Output the (x, y) coordinate of the center of the cell containing the given text.  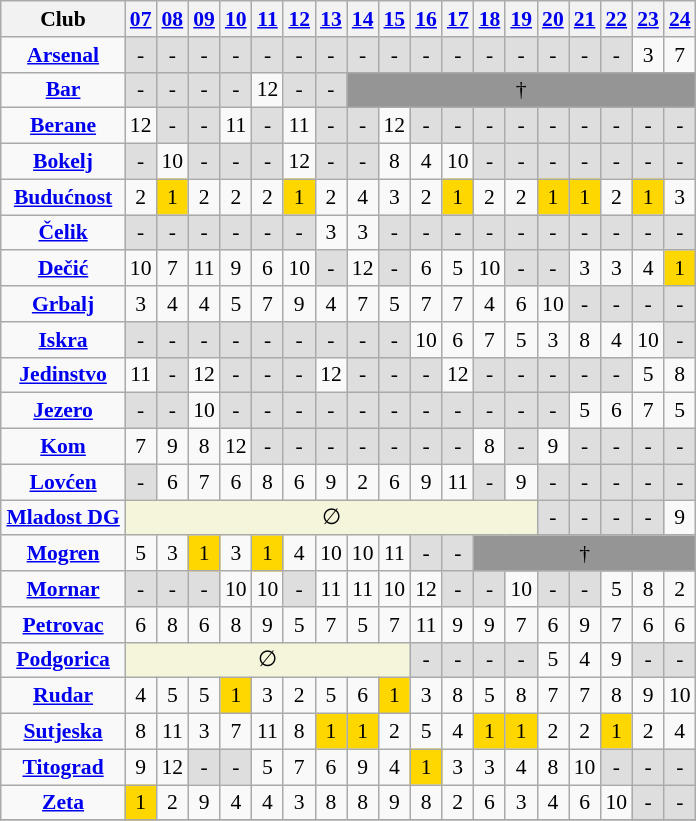
Petrovac (62, 625)
Sutjeska (62, 732)
Rudar (62, 696)
Berane (62, 126)
18 (490, 19)
24 (680, 19)
20 (553, 19)
15 (394, 19)
14 (363, 19)
08 (173, 19)
Budućnost (62, 197)
Kom (62, 447)
Mladost DG (62, 518)
21 (585, 19)
09 (204, 19)
Bar (62, 90)
Zeta (62, 803)
Podgorica (62, 660)
Jedinstvo (62, 375)
Club (62, 19)
Dečić (62, 269)
Jezero (62, 411)
Mogren (62, 554)
Čelik (62, 233)
19 (521, 19)
Titograd (62, 767)
Iskra (62, 340)
07 (141, 19)
Grbalj (62, 304)
Arsenal (62, 55)
22 (616, 19)
Mornar (62, 589)
16 (426, 19)
13 (331, 19)
Lovćen (62, 482)
Bokelj (62, 162)
23 (648, 19)
17 (458, 19)
